Return (X, Y) of the center of cell containing provided text 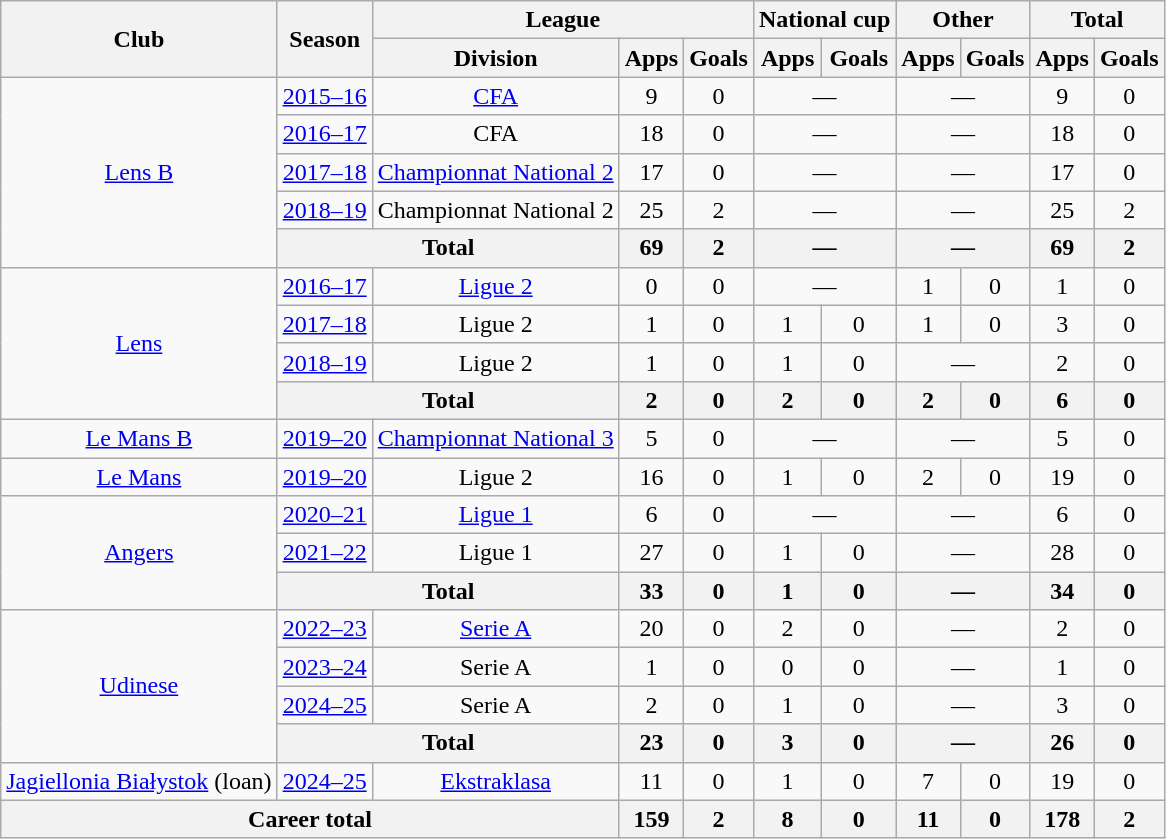
2021–22 (324, 553)
League (562, 20)
2015–16 (324, 96)
20 (651, 629)
178 (1062, 819)
2023–24 (324, 667)
Other (963, 20)
Lens (139, 343)
Ekstraklasa (496, 781)
34 (1062, 591)
Season (324, 39)
Career total (310, 819)
26 (1062, 743)
16 (651, 477)
Udinese (139, 686)
Championnat National 3 (496, 438)
28 (1062, 553)
27 (651, 553)
2022–23 (324, 629)
Jagiellonia Białystok (loan) (139, 781)
23 (651, 743)
Lens B (139, 172)
8 (787, 819)
Le Mans (139, 477)
National cup (824, 20)
33 (651, 591)
2020–21 (324, 515)
159 (651, 819)
7 (928, 781)
Angers (139, 553)
Division (496, 58)
Club (139, 39)
Le Mans B (139, 438)
